Output the (X, Y) coordinate of the center of the cell containing the given text.  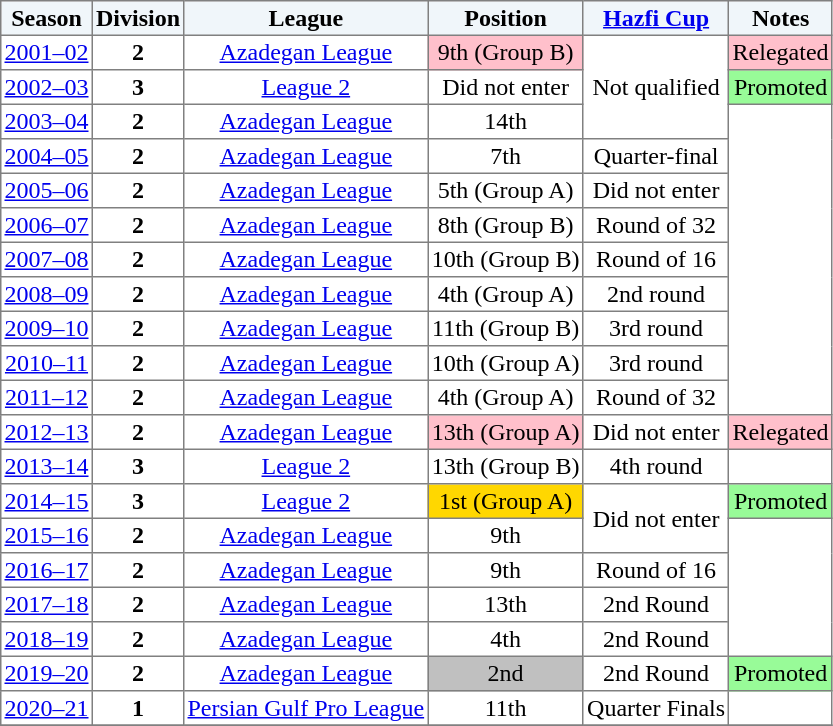
Quarter Finals (656, 708)
13th (506, 604)
2002–03 (47, 87)
League (306, 18)
Position (506, 18)
2nd round (656, 294)
Not qualified (656, 87)
13th (Group B) (506, 466)
2010–11 (47, 363)
11th (Group B) (506, 328)
Quarter-final (656, 156)
4th (506, 639)
2017–18 (47, 604)
Persian Gulf Pro League (306, 708)
7th (506, 156)
2011–12 (47, 397)
2012–13 (47, 432)
2004–05 (47, 156)
11th (506, 708)
2009–10 (47, 328)
2005–06 (47, 190)
2013–14 (47, 466)
2020–21 (47, 708)
2015–16 (47, 535)
1st (Group A) (506, 501)
8th (Group B) (506, 225)
2018–19 (47, 639)
2008–09 (47, 294)
2007–08 (47, 259)
Division (138, 18)
13th (Group A) (506, 432)
2019–20 (47, 673)
2014–15 (47, 501)
9th (Group B) (506, 52)
2001–02 (47, 52)
Hazfi Cup (656, 18)
5th (Group A) (506, 190)
4th round (656, 466)
1 (138, 708)
14th (506, 121)
Notes (780, 18)
2003–04 (47, 121)
2016–17 (47, 570)
2006–07 (47, 225)
10th (Group B) (506, 259)
2nd (506, 673)
10th (Group A) (506, 363)
Season (47, 18)
